For the text-containing cell, return its midpoint in [x, y] coordinate format. 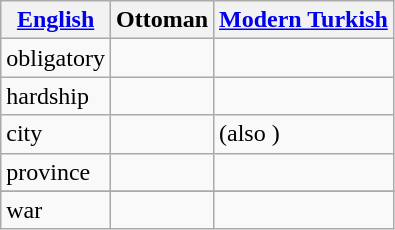
obligatory [56, 58]
(also ) [304, 134]
war [56, 210]
English [56, 20]
Ottoman [162, 20]
hardship [56, 96]
Modern Turkish [304, 20]
city [56, 134]
province [56, 172]
